Provide the (x, y) coordinate of the cell's center where the given text is located.  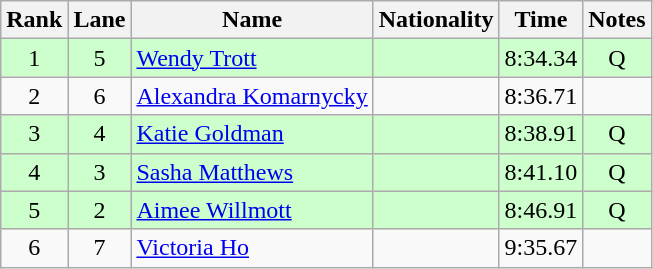
Lane (100, 20)
1 (34, 58)
Name (252, 20)
Aimee Willmott (252, 210)
Rank (34, 20)
8:41.10 (541, 172)
Time (541, 20)
8:34.34 (541, 58)
Victoria Ho (252, 248)
Sasha Matthews (252, 172)
9:35.67 (541, 248)
Alexandra Komarnycky (252, 96)
8:46.91 (541, 210)
Nationality (436, 20)
Notes (617, 20)
Katie Goldman (252, 134)
8:38.91 (541, 134)
7 (100, 248)
8:36.71 (541, 96)
Wendy Trott (252, 58)
